Pinpoint the cell where the given text exists, returning its [x, y] midpoint coordinate. 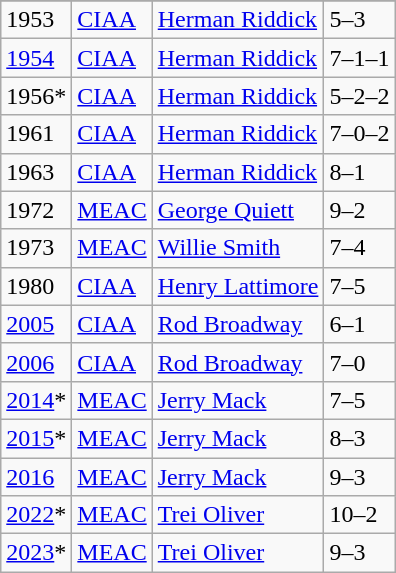
2022* [36, 515]
1961 [36, 134]
2014* [36, 400]
5–2–2 [360, 96]
1972 [36, 210]
9–2 [360, 210]
1954 [36, 58]
1956* [36, 96]
2005 [36, 324]
2015* [36, 438]
1980 [36, 286]
Willie Smith [238, 248]
5–3 [360, 20]
2006 [36, 362]
7–0–2 [360, 134]
1963 [36, 172]
10–2 [360, 515]
7–0 [360, 362]
1973 [36, 248]
George Quiett [238, 210]
6–1 [360, 324]
7–4 [360, 248]
8–1 [360, 172]
2016 [36, 477]
Henry Lattimore [238, 286]
8–3 [360, 438]
1953 [36, 20]
7–1–1 [360, 58]
2023* [36, 553]
